Extract the [x, y] coordinate from the center of the cell holding the provided text.  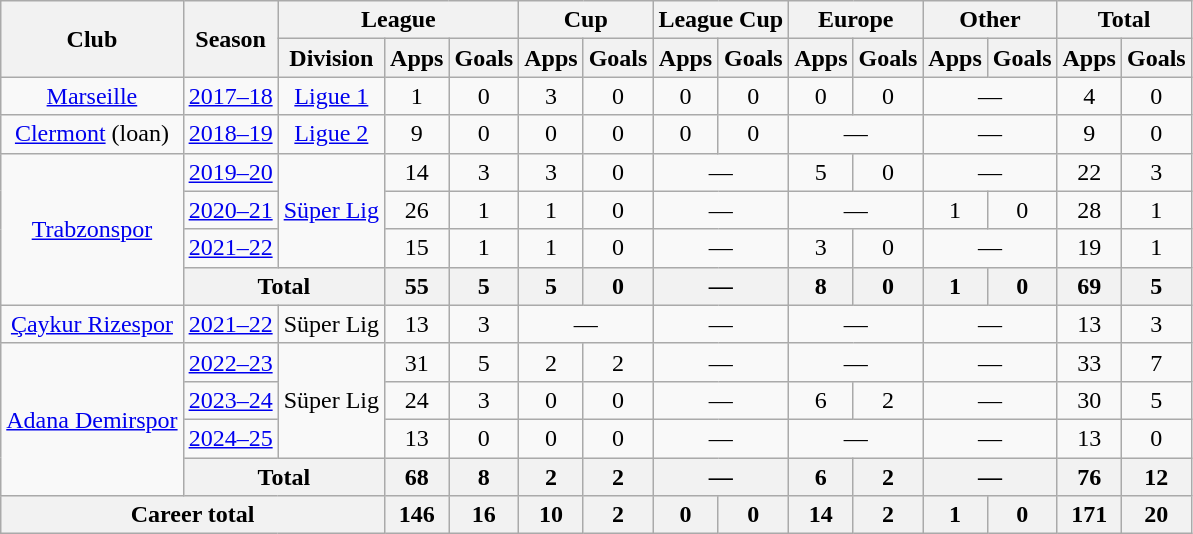
30 [1089, 400]
26 [417, 210]
2019–20 [230, 172]
Ligue 1 [331, 96]
Europe [856, 20]
Career total [193, 515]
69 [1089, 286]
Cup [586, 20]
2024–25 [230, 438]
22 [1089, 172]
Clermont (loan) [92, 134]
Season [230, 39]
Ligue 2 [331, 134]
15 [417, 248]
Trabzonspor [92, 229]
55 [417, 286]
19 [1089, 248]
Çaykur Rizespor [92, 324]
League [398, 20]
Marseille [92, 96]
12 [1156, 477]
2020–21 [230, 210]
Other [990, 20]
2017–18 [230, 96]
68 [417, 477]
171 [1089, 515]
76 [1089, 477]
Adana Demirspor [92, 419]
2023–24 [230, 400]
16 [484, 515]
146 [417, 515]
Division [331, 58]
33 [1089, 362]
7 [1156, 362]
20 [1156, 515]
4 [1089, 96]
2018–19 [230, 134]
31 [417, 362]
28 [1089, 210]
24 [417, 400]
2022–23 [230, 362]
League Cup [721, 20]
Club [92, 39]
10 [551, 515]
